Search for the cell housing the specified text and yield its [x, y] center coordinate. 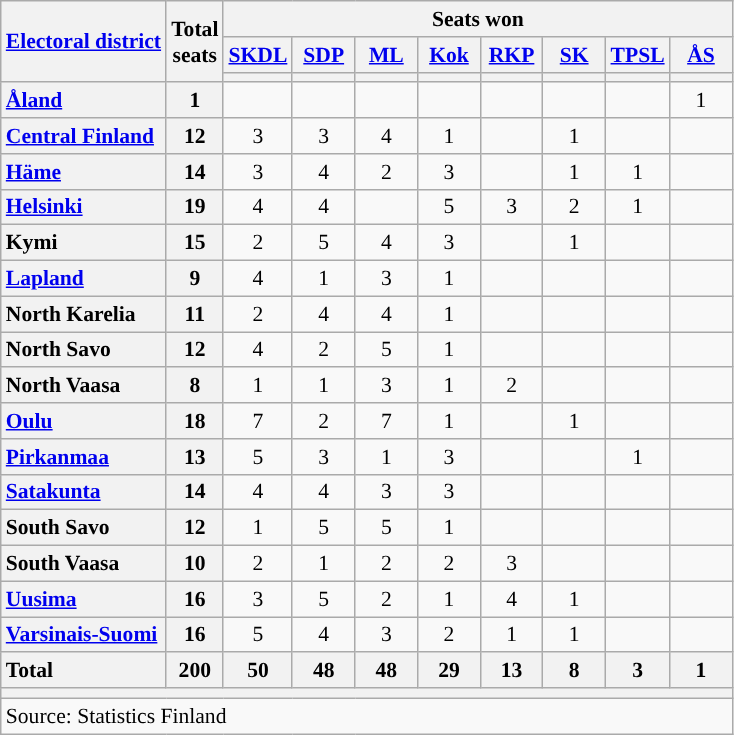
19 [194, 207]
Source: Statistics Finland [367, 716]
Seats won [478, 19]
North Vaasa [84, 386]
9 [194, 279]
Oulu [84, 421]
15 [194, 243]
Lapland [84, 279]
Satakunta [84, 492]
Kok [450, 55]
North Savo [84, 350]
ML [386, 55]
North Karelia [84, 314]
29 [450, 671]
South Savo [84, 528]
10 [194, 564]
18 [194, 421]
200 [194, 671]
SKDL [258, 55]
Varsinais-Suomi [84, 635]
South Vaasa [84, 564]
Electoral district [84, 42]
11 [194, 314]
SDP [324, 55]
Häme [84, 172]
Pirkanmaa [84, 457]
TPSL [638, 55]
Helsinki [84, 207]
Åland [84, 101]
Central Finland [84, 136]
Kymi [84, 243]
RKP [512, 55]
Uusima [84, 599]
Total [84, 671]
SK [574, 55]
ÅS [702, 55]
50 [258, 671]
Totalseats [194, 42]
